From the cell containing the given text, extract its center point as (x, y) coordinate. 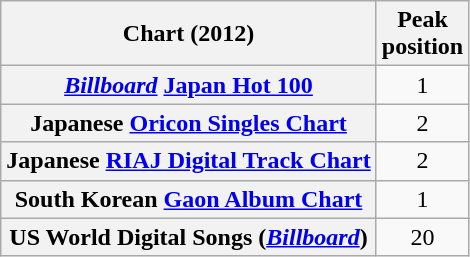
Chart (2012) (189, 34)
20 (422, 237)
Japanese Oricon Singles Chart (189, 123)
Billboard Japan Hot 100 (189, 85)
South Korean Gaon Album Chart (189, 199)
US World Digital Songs (Billboard) (189, 237)
Peakposition (422, 34)
Japanese RIAJ Digital Track Chart (189, 161)
